From the cell containing the given text, extract its center point as (x, y) coordinate. 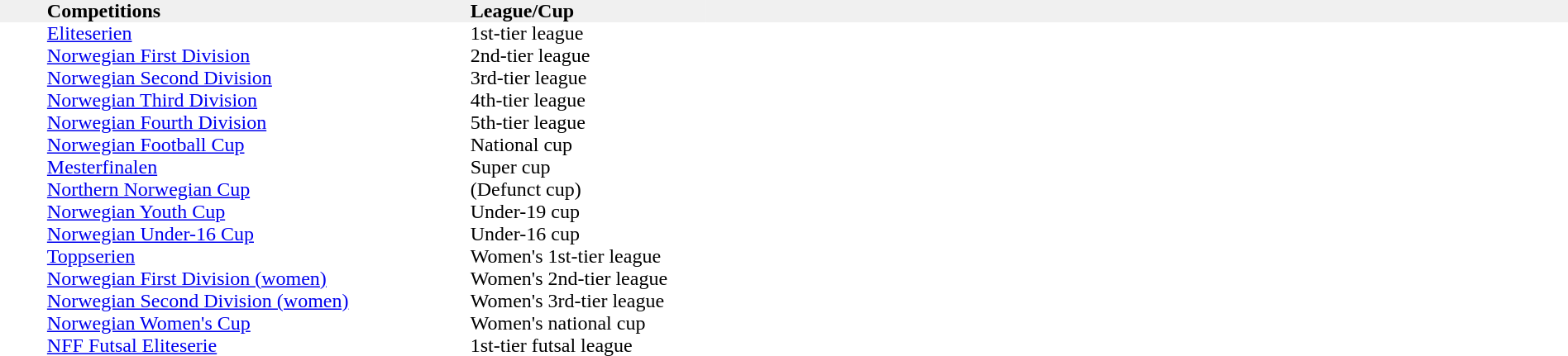
National cup (588, 145)
Norwegian First Division (women) (259, 279)
Norwegian Youth Cup (259, 211)
1st-tier league (588, 33)
3rd-tier league (588, 78)
2nd-tier league (588, 56)
4th-tier league (588, 101)
Under-16 cup (588, 235)
Women's 1st-tier league (588, 256)
Under-19 cup (588, 211)
Women's national cup (588, 324)
Norwegian Women's Cup (259, 324)
Norwegian Second Division (women) (259, 301)
Mesterfinalen (259, 167)
Norwegian First Division (259, 56)
League/Cup (588, 12)
Norwegian Under-16 Cup (259, 235)
5th-tier league (588, 122)
Norwegian Second Division (259, 78)
Competitions (259, 12)
Women's 3rd-tier league (588, 301)
Women's 2nd-tier league (588, 279)
Toppserien (259, 256)
Eliteserien (259, 33)
Northern Norwegian Cup (259, 190)
(Defunct cup) (588, 190)
Norwegian Third Division (259, 101)
Norwegian Fourth Division (259, 122)
Super cup (588, 167)
Norwegian Football Cup (259, 145)
